Detect which cell encompasses the target text, then output its (x, y) center coordinate. 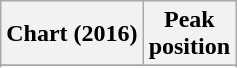
Chart (2016) (72, 34)
Peakposition (189, 34)
